Detect which cell encompasses the target text, then output its [x, y] center coordinate. 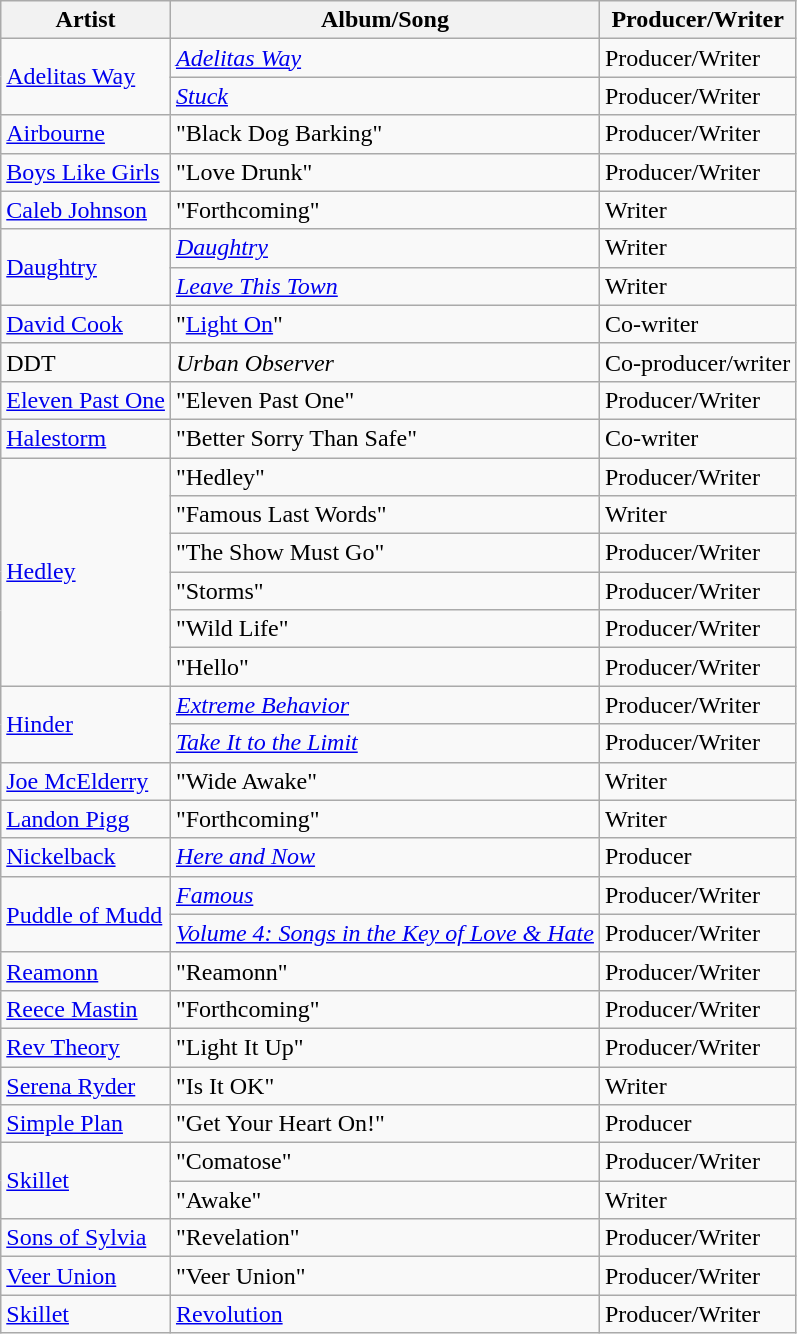
Stuck [384, 96]
"Love Drunk" [384, 172]
Halestorm [86, 438]
Joe McElderry [86, 781]
"Wide Awake" [384, 781]
"Is It OK" [384, 1085]
"The Show Must Go" [384, 553]
Airbourne [86, 134]
Sons of Sylvia [86, 1238]
Eleven Past One [86, 400]
Leave This Town [384, 286]
"Revelation" [384, 1238]
Rev Theory [86, 1047]
"Reamonn" [384, 971]
Take It to the Limit [384, 743]
"Black Dog Barking" [384, 134]
"Awake" [384, 1200]
Puddle of Mudd [86, 914]
Co-producer/writer [697, 362]
Hedley [86, 572]
Veer Union [86, 1276]
Here and Now [384, 857]
Caleb Johnson [86, 210]
Reece Mastin [86, 1009]
"Comatose" [384, 1162]
Album/Song [384, 20]
Nickelback [86, 857]
"Get Your Heart On!" [384, 1124]
Revolution [384, 1314]
Boys Like Girls [86, 172]
David Cook [86, 324]
Extreme Behavior [384, 705]
Famous [384, 895]
Reamonn [86, 971]
"Better Sorry Than Safe" [384, 438]
Simple Plan [86, 1124]
"Famous Last Words" [384, 515]
"Light It Up" [384, 1047]
Urban Observer [384, 362]
Serena Ryder [86, 1085]
"Hedley" [384, 477]
"Veer Union" [384, 1276]
DDT [86, 362]
"Light On" [384, 324]
Landon Pigg [86, 819]
Volume 4: Songs in the Key of Love & Hate [384, 933]
"Eleven Past One" [384, 400]
"Wild Life" [384, 629]
Artist [86, 20]
Hinder [86, 724]
"Storms" [384, 591]
"Hello" [384, 667]
